Search for the cell housing the specified text and yield its [x, y] center coordinate. 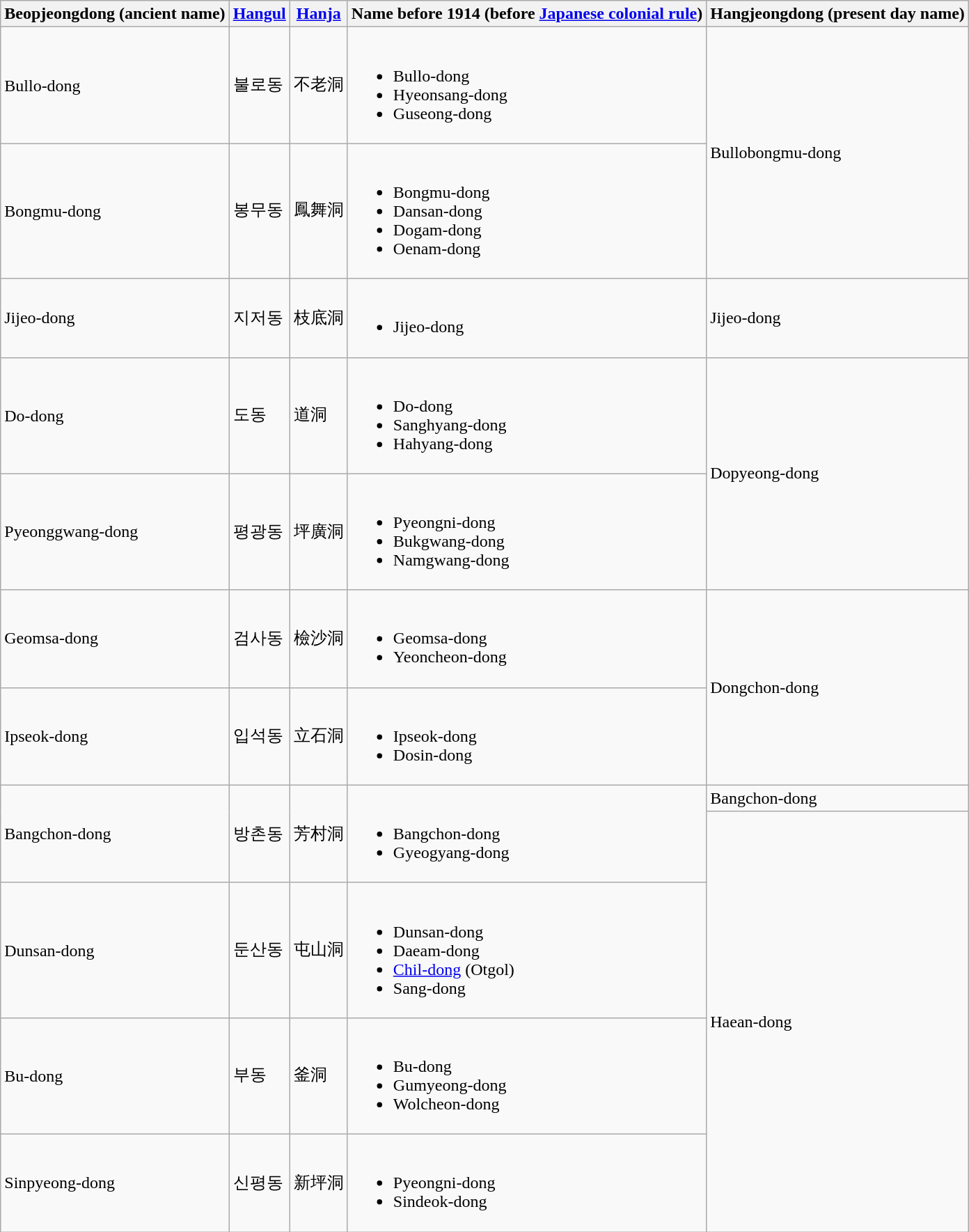
立石洞 [319, 736]
Geomsa-dongYeoncheon-dong [526, 639]
釜洞 [319, 1075]
Dongchon-dong [838, 687]
지저동 [259, 318]
봉무동 [259, 211]
Ipseok-dong [115, 736]
Do-dongSanghyang-dongHahyang-dong [526, 415]
Hanja [319, 14]
불로동 [259, 85]
Bangchon-dongGyeogyang-dong [526, 834]
Bullobongmu-dong [838, 153]
부동 [259, 1075]
鳳舞洞 [319, 211]
新坪洞 [319, 1183]
Pyeongni-dongSindeok-dong [526, 1183]
방촌동 [259, 834]
Sinpyeong-dong [115, 1183]
둔산동 [259, 950]
검사동 [259, 639]
檢沙洞 [319, 639]
枝底洞 [319, 318]
Ipseok-dongDosin-dong [526, 736]
Dopyeong-dong [838, 474]
不老洞 [319, 85]
Dunsan-dongDaeam-dongChil-dong (Otgol)Sang-dong [526, 950]
Bullo-dong [115, 85]
Bongmu-dong [115, 211]
도동 [259, 415]
坪廣洞 [319, 532]
Bu-dong [115, 1075]
평광동 [259, 532]
신평동 [259, 1183]
Haean-dong [838, 1021]
Hangul [259, 14]
Hangjeongdong (present day name) [838, 14]
Bongmu-dongDansan-dongDogam-dongOenam-dong [526, 211]
Do-dong [115, 415]
屯山洞 [319, 950]
芳村洞 [319, 834]
道洞 [319, 415]
Bu-dongGumyeong-dongWolcheon-dong [526, 1075]
입석동 [259, 736]
Geomsa-dong [115, 639]
Name before 1914 (before Japanese colonial rule) [526, 14]
Beopjeongdong (ancient name) [115, 14]
Dunsan-dong [115, 950]
Pyeongni-dongBukgwang-dongNamgwang-dong [526, 532]
Pyeonggwang-dong [115, 532]
Bullo-dongHyeonsang-dongGuseong-dong [526, 85]
